Return (X, Y) of the center of cell containing provided text 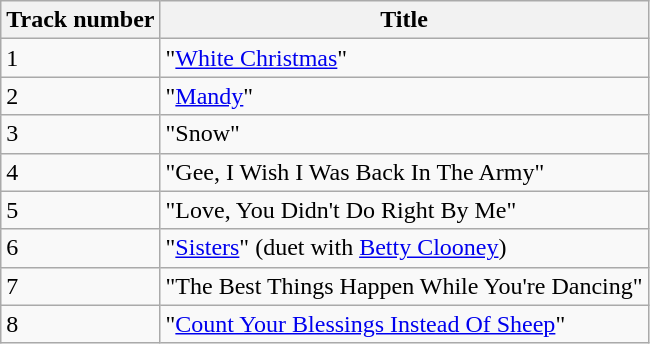
"Count Your Blessings Instead Of Sheep" (404, 324)
"White Christmas" (404, 58)
5 (80, 210)
Track number (80, 20)
"The Best Things Happen While You're Dancing" (404, 286)
6 (80, 248)
1 (80, 58)
"Snow" (404, 134)
7 (80, 286)
3 (80, 134)
"Gee, I Wish I Was Back In The Army" (404, 172)
4 (80, 172)
"Mandy" (404, 96)
Title (404, 20)
"Sisters" (duet with Betty Clooney) (404, 248)
2 (80, 96)
"Love, You Didn't Do Right By Me" (404, 210)
8 (80, 324)
